Detect which cell encompasses the target text, then output its (x, y) center coordinate. 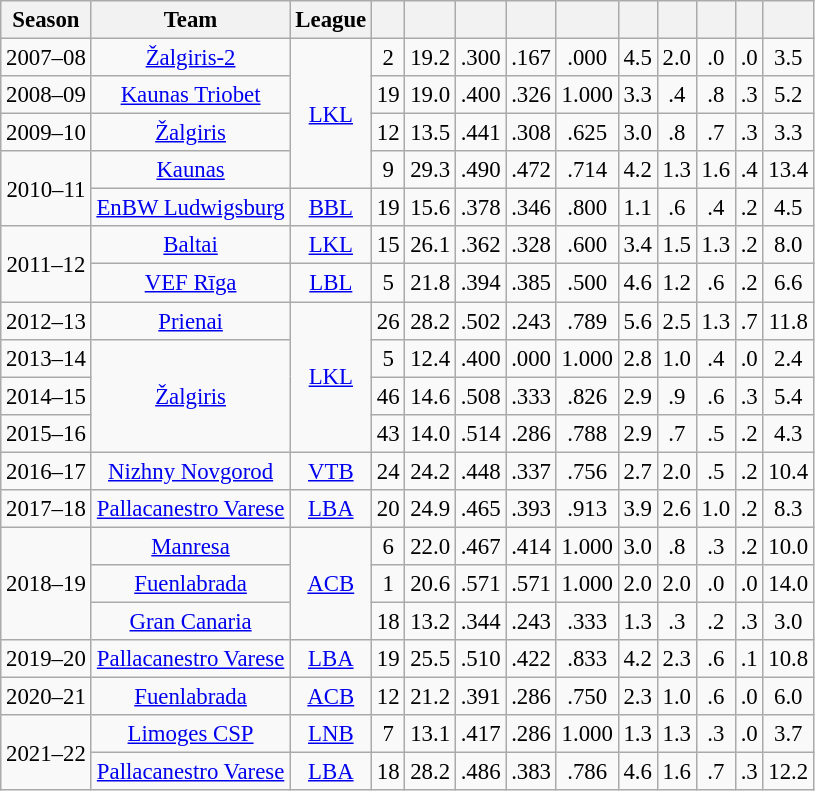
.600 (587, 245)
.625 (587, 133)
.9 (676, 396)
2.8 (638, 358)
13.1 (430, 734)
2019–20 (46, 659)
2020–21 (46, 697)
20.6 (430, 584)
12.4 (430, 358)
1.5 (676, 245)
21.8 (430, 283)
2014–15 (46, 396)
Kaunas (190, 170)
25.5 (430, 659)
3.4 (638, 245)
3.5 (788, 58)
2010–11 (46, 188)
Team (190, 20)
6.0 (788, 697)
13.2 (430, 621)
.833 (587, 659)
.337 (531, 471)
Gran Canaria (190, 621)
.383 (531, 772)
15 (388, 245)
.394 (480, 283)
.328 (531, 245)
2007–08 (46, 58)
.789 (587, 321)
2016–17 (46, 471)
.344 (480, 621)
19.0 (430, 95)
.500 (587, 283)
Žalgiris-2 (190, 58)
24.9 (430, 509)
.300 (480, 58)
.826 (587, 396)
3.7 (788, 734)
Baltai (190, 245)
21.2 (430, 697)
Manresa (190, 546)
2.4 (788, 358)
.362 (480, 245)
.422 (531, 659)
.750 (587, 697)
LNB (330, 734)
.167 (531, 58)
4.3 (788, 433)
2018–19 (46, 584)
5.2 (788, 95)
26 (388, 321)
.346 (531, 208)
24 (388, 471)
2021–22 (46, 752)
.788 (587, 433)
2.7 (638, 471)
.913 (587, 509)
13.4 (788, 170)
22.0 (430, 546)
2.5 (676, 321)
.393 (531, 509)
.417 (480, 734)
VEF Rīga (190, 283)
6.6 (788, 283)
8.3 (788, 509)
2012–13 (46, 321)
5.4 (788, 396)
10.0 (788, 546)
.1 (749, 659)
19.2 (430, 58)
.490 (480, 170)
2 (388, 58)
.514 (480, 433)
.414 (531, 546)
Season (46, 20)
.714 (587, 170)
2.6 (676, 509)
.486 (480, 772)
20 (388, 509)
13.5 (430, 133)
Prienai (190, 321)
2013–14 (46, 358)
6 (388, 546)
46 (388, 396)
.465 (480, 509)
14.6 (430, 396)
.472 (531, 170)
3.9 (638, 509)
BBL (330, 208)
LBL (330, 283)
2011–12 (46, 264)
.502 (480, 321)
10.8 (788, 659)
9 (388, 170)
.448 (480, 471)
1.1 (638, 208)
15.6 (430, 208)
Nizhny Novgorod (190, 471)
26.1 (430, 245)
.391 (480, 697)
.800 (587, 208)
VTB (330, 471)
12.2 (788, 772)
.385 (531, 283)
Kaunas Triobet (190, 95)
29.3 (430, 170)
43 (388, 433)
24.2 (430, 471)
EnBW Ludwigsburg (190, 208)
.510 (480, 659)
2017–18 (46, 509)
.508 (480, 396)
5.6 (638, 321)
.467 (480, 546)
.756 (587, 471)
2009–10 (46, 133)
1 (388, 584)
Limoges CSP (190, 734)
7 (388, 734)
.326 (531, 95)
.441 (480, 133)
11.8 (788, 321)
10.4 (788, 471)
.786 (587, 772)
.308 (531, 133)
2008–09 (46, 95)
.378 (480, 208)
2015–16 (46, 433)
1.2 (676, 283)
8.0 (788, 245)
League (330, 20)
